Identify which cell holds the provided text, then report its [x, y] central coordinate. 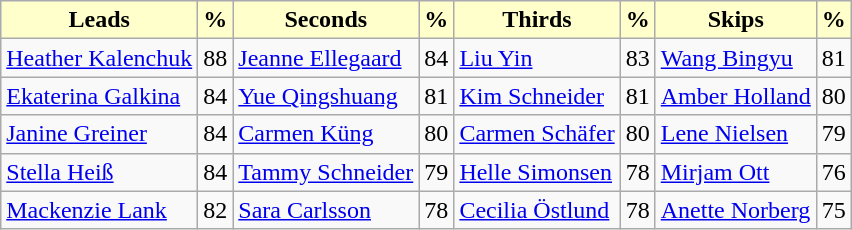
Stella Heiß [100, 172]
Helle Simonsen [537, 172]
Ekaterina Galkina [100, 96]
Carmen Küng [326, 134]
Skips [736, 20]
Wang Bingyu [736, 58]
Yue Qingshuang [326, 96]
82 [216, 210]
Tammy Schneider [326, 172]
Janine Greiner [100, 134]
Sara Carlsson [326, 210]
Mirjam Ott [736, 172]
Mackenzie Lank [100, 210]
Leads [100, 20]
Seconds [326, 20]
Lene Nielsen [736, 134]
Liu Yin [537, 58]
83 [638, 58]
Thirds [537, 20]
Amber Holland [736, 96]
Carmen Schäfer [537, 134]
88 [216, 58]
Heather Kalenchuk [100, 58]
Anette Norberg [736, 210]
Cecilia Östlund [537, 210]
Jeanne Ellegaard [326, 58]
76 [834, 172]
75 [834, 210]
Kim Schneider [537, 96]
